Return the (x, y) coordinate for the center point of the cell that contains the specified text.  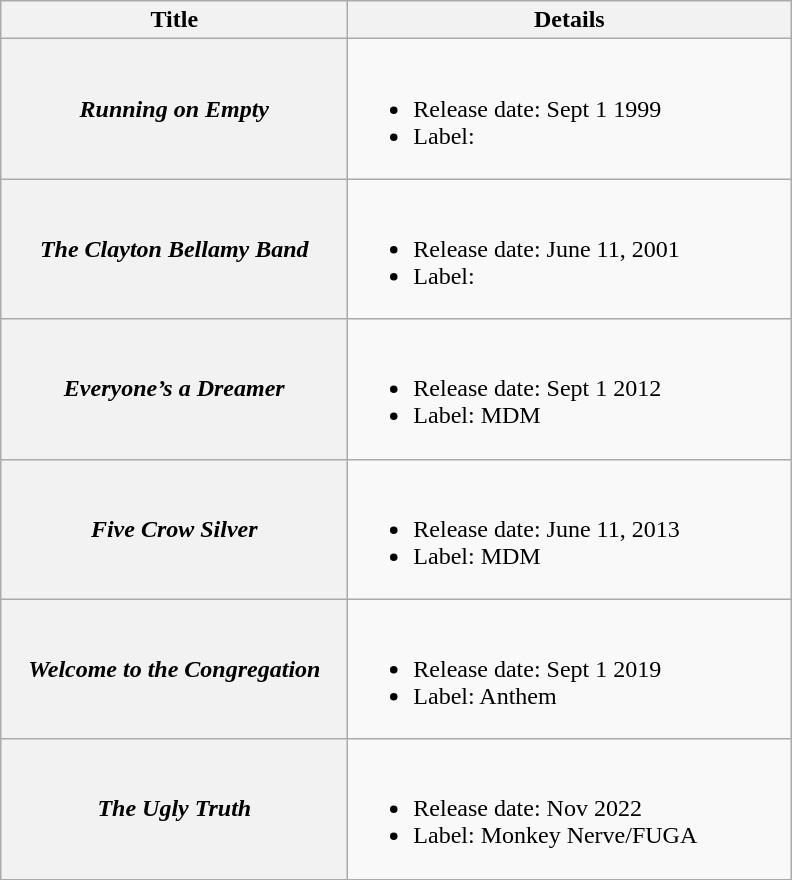
Release date: June 11, 2001Label: (570, 249)
Title (174, 20)
Release date: June 11, 2013Label: MDM (570, 529)
Release date: Sept 1 2019Label: Anthem (570, 669)
Details (570, 20)
Release date: Sept 1 2012Label: MDM (570, 389)
Welcome to the Congregation (174, 669)
Everyone’s a Dreamer (174, 389)
Running on Empty (174, 109)
Five Crow Silver (174, 529)
The Clayton Bellamy Band (174, 249)
Release date: Sept 1 1999Label: (570, 109)
The Ugly Truth (174, 809)
Release date: Nov 2022Label: Monkey Nerve/FUGA (570, 809)
